Return (x, y) of the center of cell containing provided text 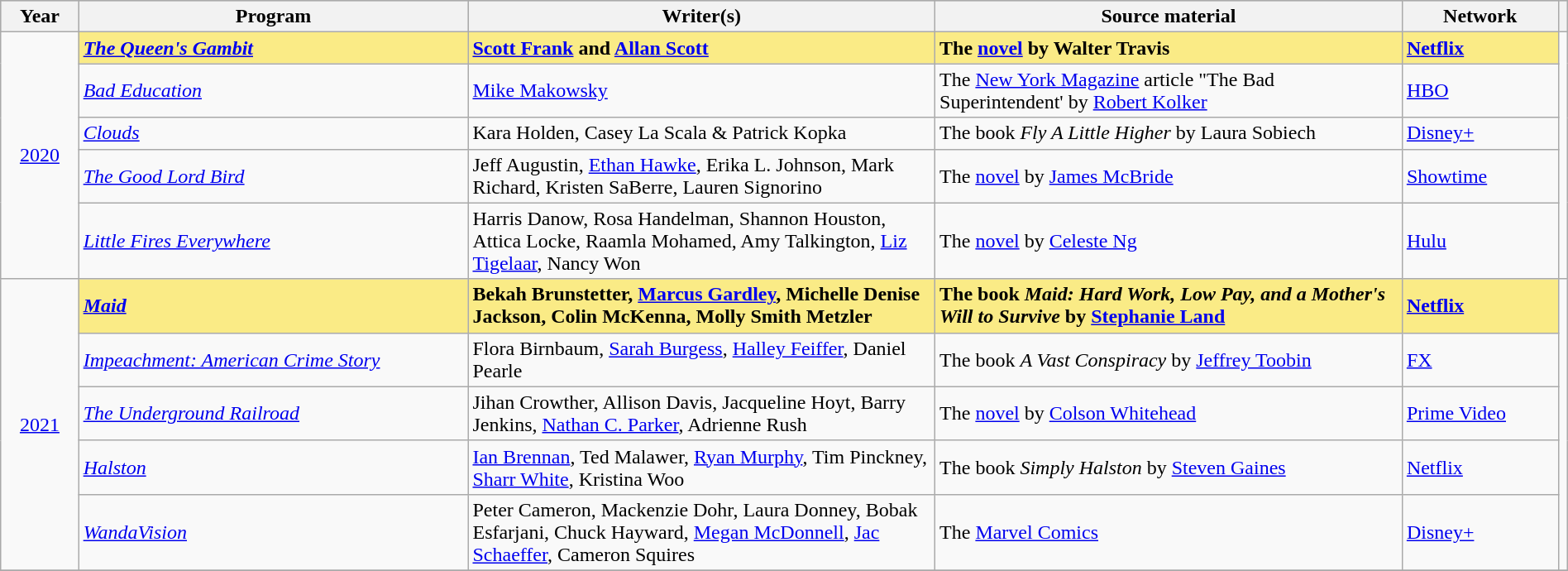
The Queen's Gambit (273, 48)
Ian Brennan, Ted Malawer, Ryan Murphy, Tim Pinckney, Sharr White, Kristina Woo (701, 467)
Little Fires Everywhere (273, 241)
Bekah Brunstetter, Marcus Gardley, Michelle Denise Jackson, Colin McKenna, Molly Smith Metzler (701, 306)
The Good Lord Bird (273, 175)
Jihan Crowther, Allison Davis, Jacqueline Hoyt, Barry Jenkins, Nathan C. Parker, Adrienne Rush (701, 414)
WandaVision (273, 532)
Impeachment: American Crime Story (273, 359)
The novel by Walter Travis (1169, 48)
The novel by Colson Whitehead (1169, 414)
Peter Cameron, Mackenzie Dohr, Laura Donney, Bobak Esfarjani, Chuck Hayward, Megan McDonnell, Jac Schaeffer, Cameron Squires (701, 532)
Flora Birnbaum, Sarah Burgess, Halley Feiffer, Daniel Pearle (701, 359)
2020 (40, 156)
Network (1480, 17)
The Underground Railroad (273, 414)
The New York Magazine article "The Bad Superintendent' by Robert Kolker (1169, 91)
The Marvel Comics (1169, 532)
Kara Holden, Casey La Scala & Patrick Kopka (701, 133)
Jeff Augustin, Ethan Hawke, Erika L. Johnson, Mark Richard, Kristen SaBerre, Lauren Signorino (701, 175)
Bad Education (273, 91)
Clouds (273, 133)
Harris Danow, Rosa Handelman, Shannon Houston, Attica Locke, Raamla Mohamed, Amy Talkington, Liz Tigelaar, Nancy Won (701, 241)
The book Simply Halston by Steven Gaines (1169, 467)
The book Maid: Hard Work, Low Pay, and a Mother's Will to Survive by Stephanie Land (1169, 306)
The novel by James McBride (1169, 175)
Hulu (1480, 241)
Scott Frank and Allan Scott (701, 48)
2021 (40, 425)
Writer(s) (701, 17)
Year (40, 17)
The novel by Celeste Ng (1169, 241)
Showtime (1480, 175)
FX (1480, 359)
Halston (273, 467)
Source material (1169, 17)
Mike Makowsky (701, 91)
The book Fly A Little Higher by Laura Sobiech (1169, 133)
The book A Vast Conspiracy by Jeffrey Toobin (1169, 359)
Program (273, 17)
HBO (1480, 91)
Maid (273, 306)
Prime Video (1480, 414)
